Detect which cell encompasses the target text, then output its (x, y) center coordinate. 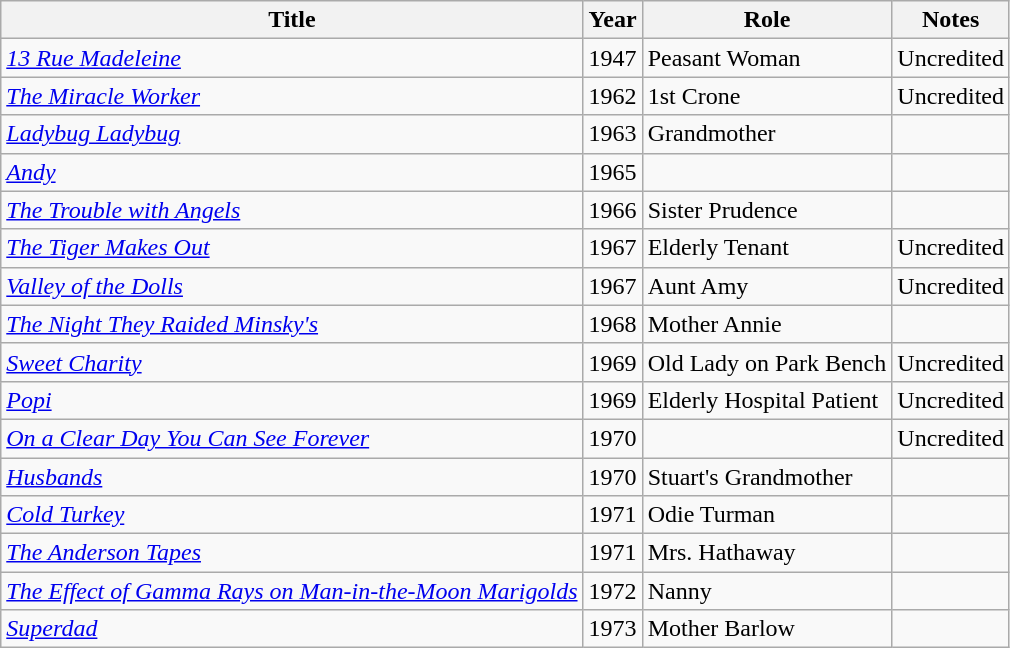
1962 (612, 96)
1947 (612, 58)
Mother Annie (767, 324)
The Miracle Worker (292, 96)
Odie Turman (767, 515)
1973 (612, 629)
Peasant Woman (767, 58)
1963 (612, 134)
1965 (612, 172)
Aunt Amy (767, 286)
Sister Prudence (767, 210)
1st Crone (767, 96)
The Effect of Gamma Rays on Man-in-the-Moon Marigolds (292, 591)
Andy (292, 172)
Role (767, 20)
Sweet Charity (292, 362)
The Night They Raided Minsky's (292, 324)
Grandmother (767, 134)
Valley of the Dolls (292, 286)
1972 (612, 591)
Ladybug Ladybug (292, 134)
Elderly Hospital Patient (767, 400)
Stuart's Grandmother (767, 477)
1966 (612, 210)
Nanny (767, 591)
Title (292, 20)
Old Lady on Park Bench (767, 362)
13 Rue Madeleine (292, 58)
The Trouble with Angels (292, 210)
Mother Barlow (767, 629)
Mrs. Hathaway (767, 553)
On a Clear Day You Can See Forever (292, 438)
Superdad (292, 629)
Husbands (292, 477)
1968 (612, 324)
Year (612, 20)
The Anderson Tapes (292, 553)
Elderly Tenant (767, 248)
Cold Turkey (292, 515)
Popi (292, 400)
Notes (951, 20)
The Tiger Makes Out (292, 248)
